Detect which cell encompasses the target text, then output its [x, y] center coordinate. 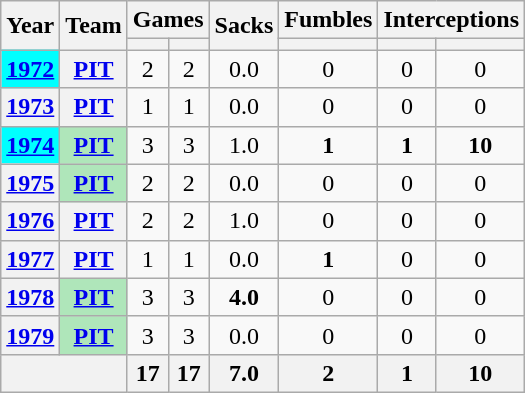
4.0 [244, 297]
Sacks [244, 26]
1972 [30, 69]
1974 [30, 145]
1977 [30, 259]
1979 [30, 335]
Team [94, 26]
1973 [30, 107]
Year [30, 26]
Interceptions [452, 20]
1976 [30, 221]
Games [168, 20]
1975 [30, 183]
Fumbles [328, 20]
1978 [30, 297]
7.0 [244, 373]
